Scan for the cell matching the given text and deliver its [x, y] coordinate at center. 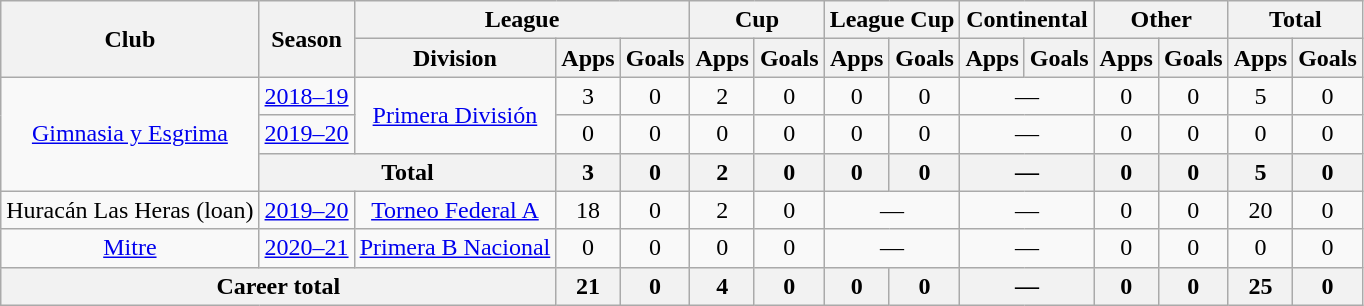
Gimnasia y Esgrima [130, 134]
20 [1260, 210]
2020–21 [306, 248]
League Cup [892, 20]
18 [588, 210]
Division [455, 58]
Career total [278, 286]
4 [722, 286]
Primera B Nacional [455, 248]
League [522, 20]
Torneo Federal A [455, 210]
25 [1260, 286]
Huracán Las Heras (loan) [130, 210]
Continental [1027, 20]
Mitre [130, 248]
Primera División [455, 115]
21 [588, 286]
Other [1161, 20]
Cup [757, 20]
Season [306, 39]
Club [130, 39]
2018–19 [306, 96]
